Scan for the cell matching the given text and deliver its (x, y) coordinate at center. 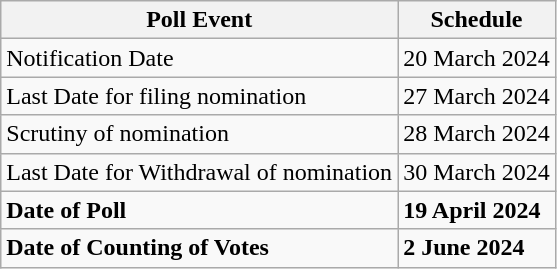
19 April 2024 (477, 210)
Poll Event (200, 20)
Last Date for filing nomination (200, 96)
Notification Date (200, 58)
28 March 2024 (477, 134)
Scrutiny of nomination (200, 134)
Schedule (477, 20)
Date of Poll (200, 210)
30 March 2024 (477, 172)
Last Date for Withdrawal of nomination (200, 172)
2 June 2024 (477, 248)
20 March 2024 (477, 58)
27 March 2024 (477, 96)
Date of Counting of Votes (200, 248)
